Search for the cell housing the specified text and yield its [X, Y] center coordinate. 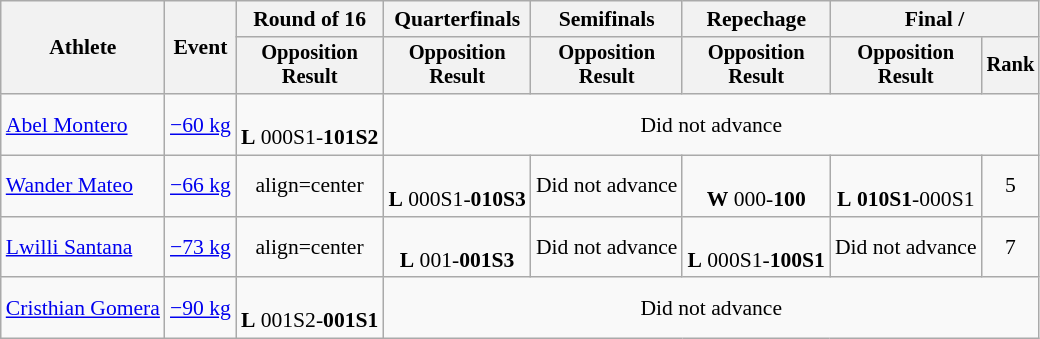
−73 kg [200, 248]
7 [1011, 248]
Rank [1011, 66]
Round of 16 [310, 19]
L 000S1-100S1 [756, 248]
Quarterfinals [457, 19]
−90 kg [200, 308]
Semifinals [607, 19]
Cristhian Gomera [83, 308]
−60 kg [200, 124]
Lwilli Santana [83, 248]
Final / [934, 19]
L 001-001S3 [457, 248]
L 000S1-101S2 [310, 124]
−66 kg [200, 186]
L 010S1-000S1 [906, 186]
W 000-100 [756, 186]
Repechage [756, 19]
Event [200, 48]
L 001S2-001S1 [310, 308]
Athlete [83, 48]
5 [1011, 186]
Wander Mateo [83, 186]
L 000S1-010S3 [457, 186]
Abel Montero [83, 124]
